Return the [x, y] coordinate for the center point of the cell that contains the specified text.  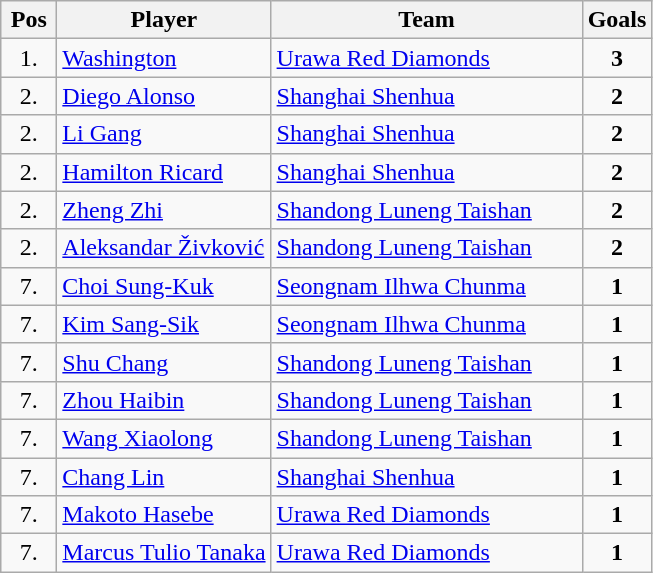
Player [164, 20]
1. [29, 58]
Washington [164, 58]
Goals [617, 20]
Li Gang [164, 134]
Zhou Haibin [164, 400]
Hamilton Ricard [164, 172]
Chang Lin [164, 477]
3 [617, 58]
Marcus Tulio Tanaka [164, 553]
Pos [29, 20]
Team [426, 20]
Shu Chang [164, 362]
Makoto Hasebe [164, 515]
Aleksandar Živković [164, 248]
Wang Xiaolong [164, 438]
Choi Sung-Kuk [164, 286]
Diego Alonso [164, 96]
Kim Sang-Sik [164, 324]
Zheng Zhi [164, 210]
